Pinpoint the cell where the given text exists, returning its (X, Y) midpoint coordinate. 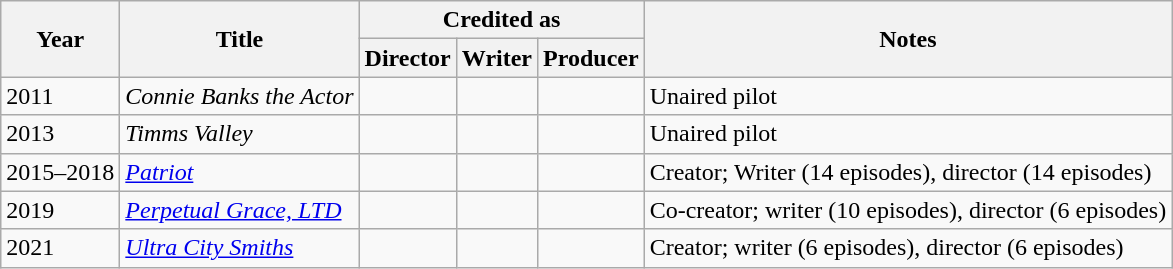
Producer (592, 58)
Writer (496, 58)
2019 (60, 210)
Patriot (240, 172)
Creator; Writer (14 episodes), director (14 episodes) (908, 172)
Timms Valley (240, 134)
Year (60, 39)
2015–2018 (60, 172)
Director (408, 58)
Creator; writer (6 episodes), director (6 episodes) (908, 248)
Ultra City Smiths (240, 248)
2013 (60, 134)
2011 (60, 96)
Connie Banks the Actor (240, 96)
Co-creator; writer (10 episodes), director (6 episodes) (908, 210)
Credited as (502, 20)
2021 (60, 248)
Perpetual Grace, LTD (240, 210)
Notes (908, 39)
Title (240, 39)
